Extract the (X, Y) coordinate from the center of the cell holding the provided text.  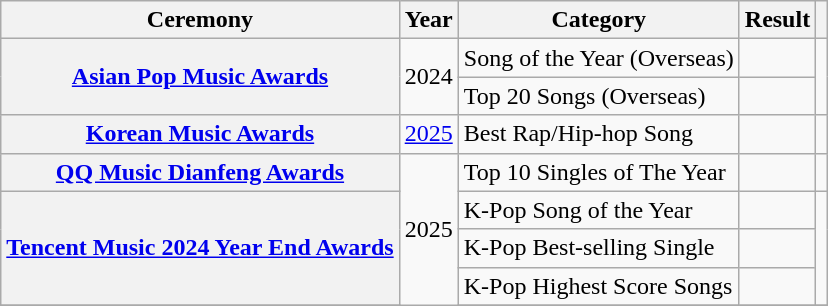
Korean Music Awards (200, 134)
Asian Pop Music Awards (200, 77)
K-Pop Highest Score Songs (598, 286)
Result (777, 20)
K-Pop Song of the Year (598, 210)
Top 10 Singles of The Year (598, 172)
Song of the Year (Overseas) (598, 58)
QQ Music Dianfeng Awards (200, 172)
Top 20 Songs (Overseas) (598, 96)
K-Pop Best-selling Single (598, 248)
Tencent Music 2024 Year End Awards (200, 248)
2024 (428, 77)
Year (428, 20)
Best Rap/Hip-hop Song (598, 134)
Ceremony (200, 20)
Category (598, 20)
